Capture the cell that displays the provided text and extract its (X, Y) central coordinate. 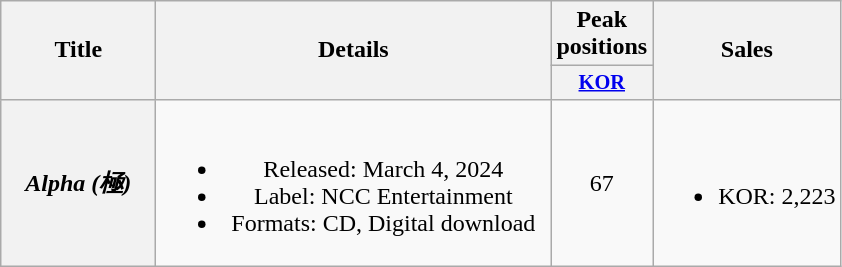
Released: March 4, 2024Label: NCC EntertainmentFormats: CD, Digital download (354, 182)
Alpha (極) (78, 182)
Details (354, 50)
KOR: 2,223 (747, 182)
KOR (602, 83)
Title (78, 50)
Sales (747, 50)
67 (602, 182)
Peak positions (602, 34)
